Pinpoint the cell where the given text exists, returning its (x, y) midpoint coordinate. 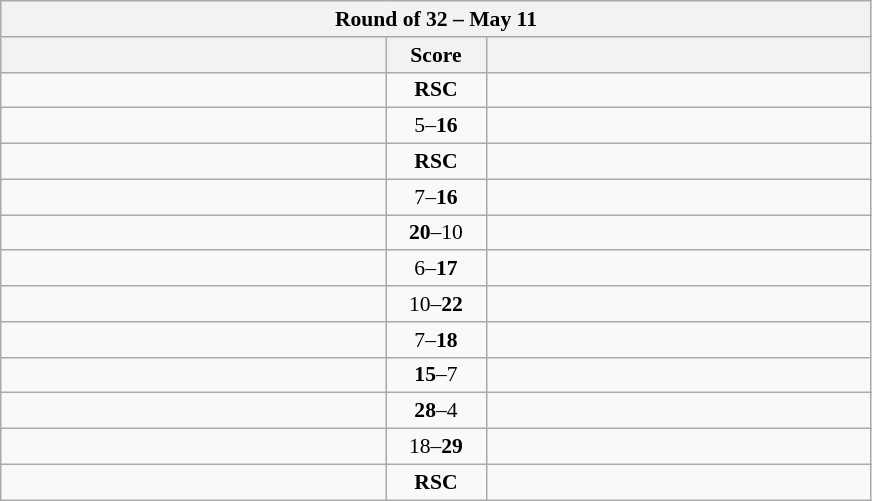
10–22 (436, 304)
5–16 (436, 126)
Score (436, 55)
7–16 (436, 197)
18–29 (436, 447)
6–17 (436, 269)
Round of 32 – May 11 (436, 19)
28–4 (436, 411)
7–18 (436, 340)
20–10 (436, 233)
15–7 (436, 375)
